Identify which cell holds the provided text, then report its [X, Y] central coordinate. 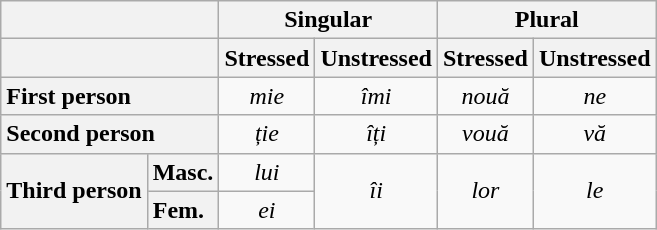
îi [376, 191]
le [594, 191]
lui [267, 172]
îți [376, 134]
îmi [376, 96]
mie [267, 96]
ne [594, 96]
Third person [74, 191]
Second person [110, 134]
Singular [328, 20]
Plural [546, 20]
First person [110, 96]
Fem. [183, 210]
ție [267, 134]
Masc. [183, 172]
vouă [485, 134]
ei [267, 210]
lor [485, 191]
nouă [485, 96]
vă [594, 134]
